From the cell containing the given text, extract its center point as (x, y) coordinate. 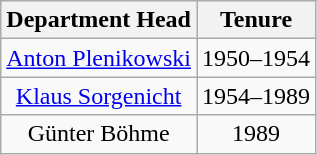
Anton Plenikowski (99, 58)
Klaus Sorgenicht (99, 96)
1950–1954 (256, 58)
1989 (256, 134)
Günter Böhme (99, 134)
Tenure (256, 20)
1954–1989 (256, 96)
Department Head (99, 20)
